Return [x, y] of the center of cell containing provided text 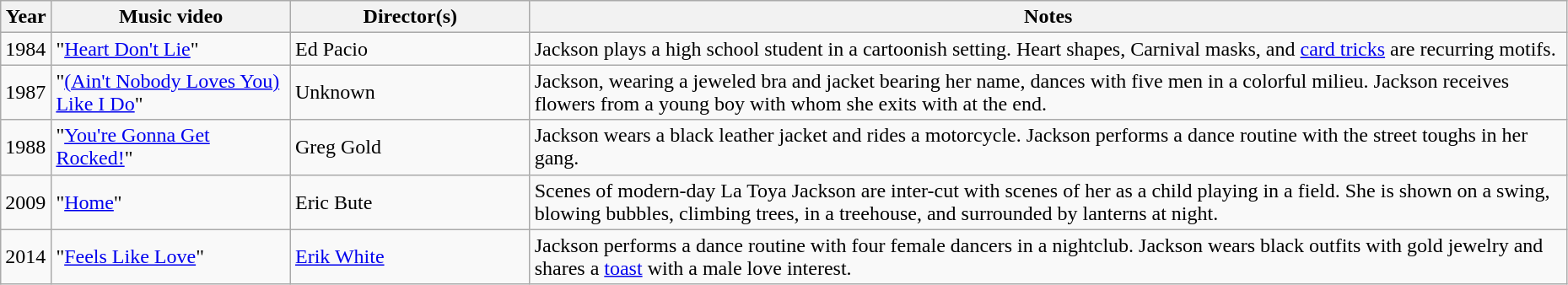
2014 [26, 256]
Year [26, 17]
"(Ain't Nobody Loves You) Like I Do" [171, 93]
Music video [171, 17]
"Heart Don't Lie" [171, 49]
Jackson plays a high school student in a cartoonish setting. Heart shapes, Carnival masks, and card tricks are recurring motifs. [1048, 49]
1987 [26, 93]
2009 [26, 202]
Unknown [410, 93]
Eric Bute [410, 202]
Greg Gold [410, 147]
"Home" [171, 202]
Director(s) [410, 17]
1984 [26, 49]
"Feels Like Love" [171, 256]
Jackson wears a black leather jacket and rides a motorcycle. Jackson performs a dance routine with the street toughs in her gang. [1048, 147]
Erik White [410, 256]
"You're Gonna Get Rocked!" [171, 147]
Ed Pacio [410, 49]
1988 [26, 147]
Notes [1048, 17]
